Find where the given text appears and provide that cell's center as (X, Y) coordinate. 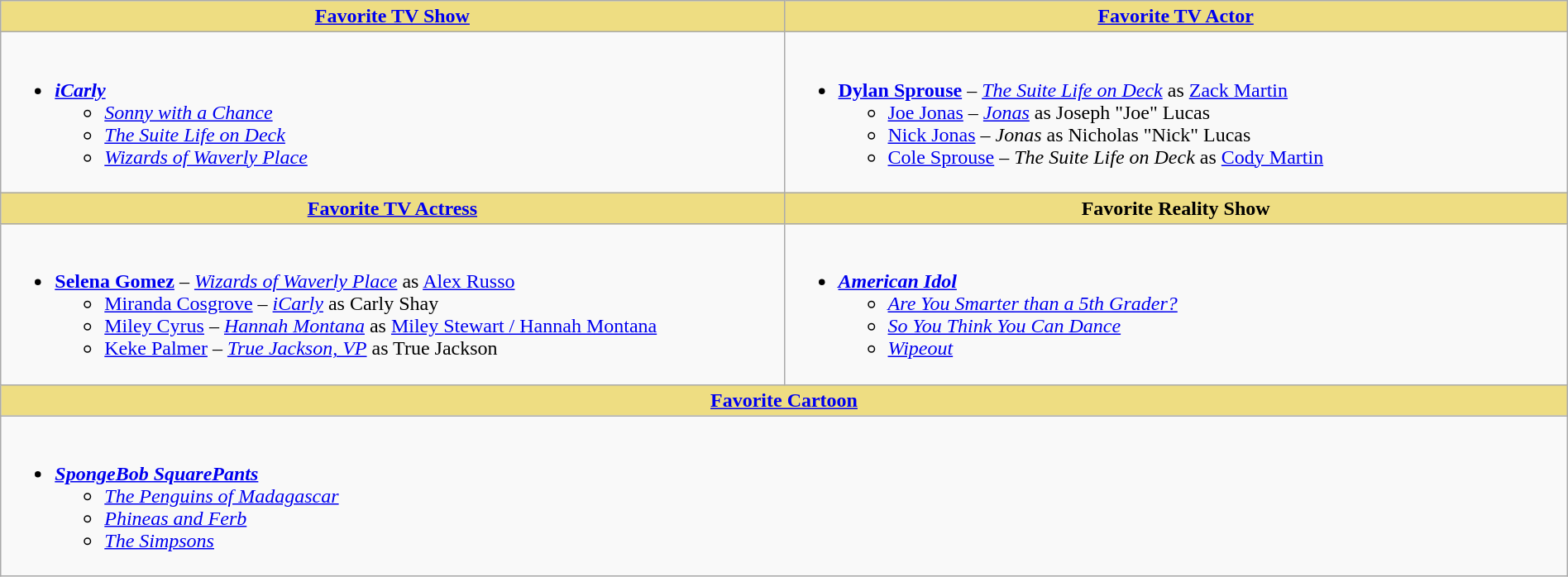
Favorite TV Actor (1176, 17)
SpongeBob SquarePantsThe Penguins of MadagascarPhineas and FerbThe Simpsons (784, 496)
Favorite Reality Show (1176, 208)
Favorite TV Actress (392, 208)
Favorite TV Show (392, 17)
iCarlySonny with a ChanceThe Suite Life on DeckWizards of Waverly Place (392, 112)
Favorite Cartoon (784, 400)
American IdolAre You Smarter than a 5th Grader?So You Think You Can DanceWipeout (1176, 304)
